Identify which cell holds the provided text, then report its (x, y) central coordinate. 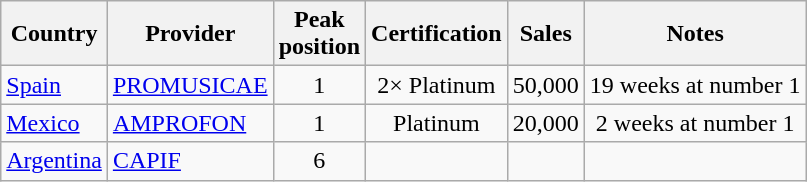
Spain (54, 85)
Peakposition (319, 34)
Certification (437, 34)
Provider (190, 34)
50,000 (546, 85)
Platinum (437, 123)
19 weeks at number 1 (695, 85)
Notes (695, 34)
Argentina (54, 161)
Sales (546, 34)
2 weeks at number 1 (695, 123)
2× Platinum (437, 85)
CAPIF (190, 161)
Mexico (54, 123)
Country (54, 34)
PROMUSICAE (190, 85)
AMPROFON (190, 123)
6 (319, 161)
20,000 (546, 123)
